Provide the (X, Y) coordinate of the cell's center where the given text is located.  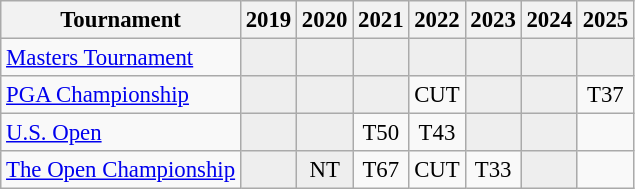
T43 (437, 133)
NT (325, 170)
U.S. Open (121, 133)
Tournament (121, 20)
2024 (549, 20)
PGA Championship (121, 95)
2022 (437, 20)
Masters Tournament (121, 58)
T37 (605, 95)
T33 (493, 170)
T50 (381, 133)
2021 (381, 20)
2023 (493, 20)
2025 (605, 20)
T67 (381, 170)
2019 (268, 20)
The Open Championship (121, 170)
2020 (325, 20)
